Locate the cell with the specified text and output its [X, Y] center coordinate. 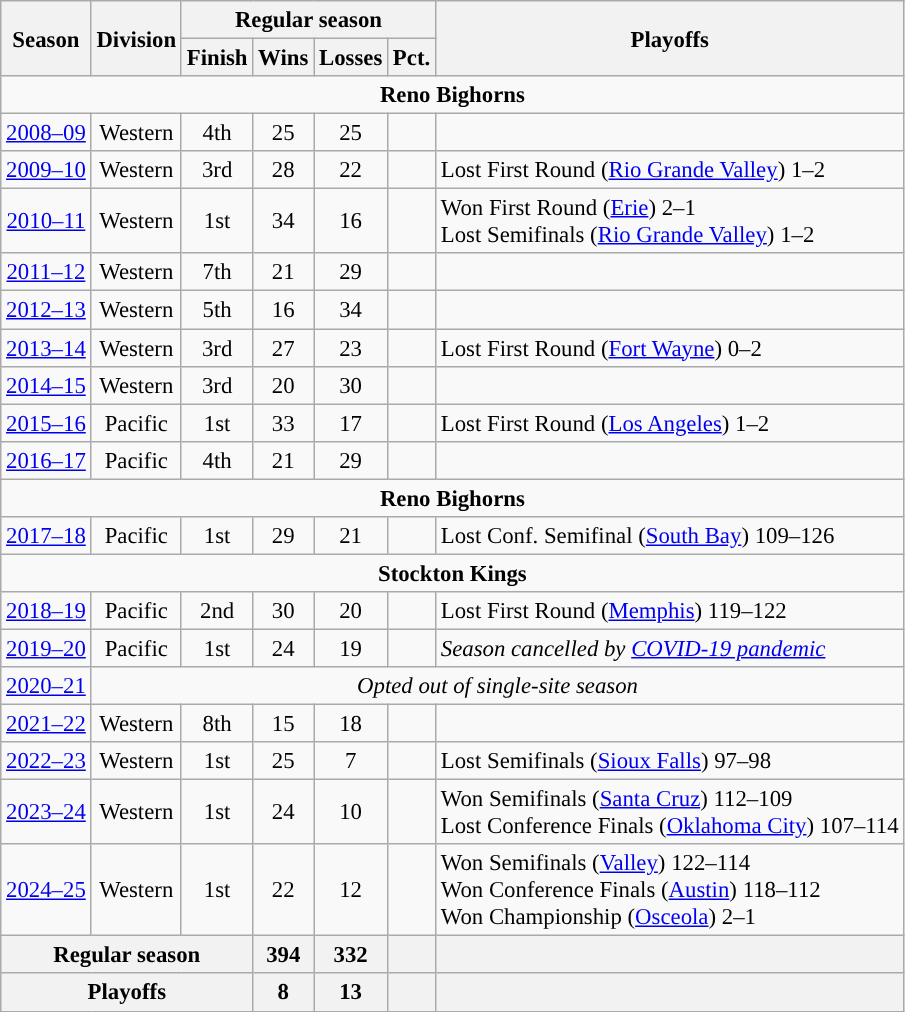
12 [351, 890]
2011–12 [46, 273]
Lost First Round (Rio Grande Valley) 1–2 [669, 170]
2013–14 [46, 348]
Won Semifinals (Santa Cruz) 112–109Lost Conference Finals (Oklahoma City) 107–114 [669, 812]
5th [216, 310]
Lost First Round (Los Angeles) 1–2 [669, 423]
8 [284, 993]
2022–23 [46, 761]
2009–10 [46, 170]
18 [351, 724]
Won Semifinals (Valley) 122–114Won Conference Finals (Austin) 118–112Won Championship (Osceola) 2–1 [669, 890]
2010–11 [46, 222]
Wins [284, 58]
Won First Round (Erie) 2–1 Lost Semifinals (Rio Grande Valley) 1–2 [669, 222]
394 [284, 955]
2021–22 [46, 724]
2017–18 [46, 536]
Season [46, 38]
15 [284, 724]
Lost First Round (Fort Wayne) 0–2 [669, 348]
Opted out of single-site season [498, 686]
13 [351, 993]
23 [351, 348]
Finish [216, 58]
Pct. [412, 58]
Season cancelled by COVID-19 pandemic [669, 648]
332 [351, 955]
2023–24 [46, 812]
2012–13 [46, 310]
Losses [351, 58]
Stockton Kings [452, 573]
2018–19 [46, 611]
27 [284, 348]
2020–21 [46, 686]
7th [216, 273]
28 [284, 170]
2016–17 [46, 460]
2024–25 [46, 890]
10 [351, 812]
Lost Semifinals (Sioux Falls) 97–98 [669, 761]
Division [136, 38]
17 [351, 423]
Lost First Round (Memphis) 119–122 [669, 611]
7 [351, 761]
2014–15 [46, 385]
Lost Conf. Semifinal (South Bay) 109–126 [669, 536]
2nd [216, 611]
19 [351, 648]
8th [216, 724]
33 [284, 423]
2019–20 [46, 648]
2008–09 [46, 133]
2015–16 [46, 423]
